Provide the [x, y] coordinate of the cell's center where the given text is located.  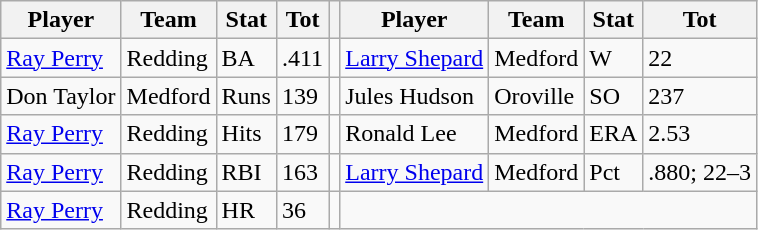
.880; 22–3 [700, 172]
163 [302, 172]
ERA [614, 134]
SO [614, 96]
BA [246, 58]
Pct [614, 172]
139 [302, 96]
W [614, 58]
Don Taylor [61, 96]
RBI [246, 172]
Oroville [536, 96]
.411 [302, 58]
179 [302, 134]
36 [302, 210]
237 [700, 96]
22 [700, 58]
2.53 [700, 134]
Runs [246, 96]
Hits [246, 134]
Ronald Lee [414, 134]
Jules Hudson [414, 96]
HR [246, 210]
